Find where the given text appears and provide that cell's center as (X, Y) coordinate. 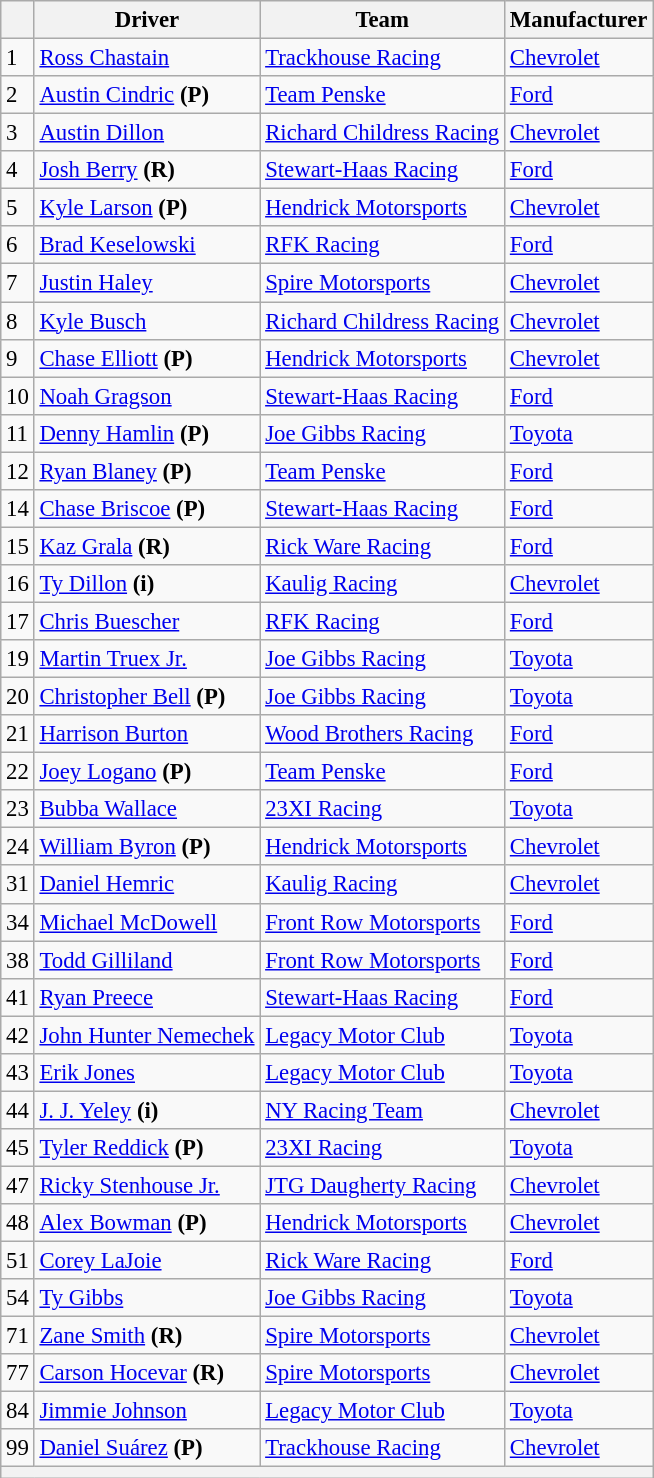
24 (18, 847)
71 (18, 1336)
Zane Smith (R) (147, 1336)
6 (18, 245)
84 (18, 1411)
Daniel Hemric (147, 885)
Ryan Preece (147, 997)
Chase Elliott (P) (147, 358)
Brad Keselowski (147, 245)
34 (18, 922)
11 (18, 433)
Ross Chastain (147, 58)
Todd Gilliland (147, 960)
Bubba Wallace (147, 809)
Corey LaJoie (147, 1261)
Chase Briscoe (P) (147, 509)
Joey Logano (P) (147, 772)
15 (18, 546)
7 (18, 283)
2 (18, 95)
21 (18, 734)
8 (18, 321)
5 (18, 208)
Wood Brothers Racing (382, 734)
99 (18, 1449)
43 (18, 1073)
Carson Hocevar (R) (147, 1373)
19 (18, 659)
22 (18, 772)
48 (18, 1223)
Ryan Blaney (P) (147, 471)
Christopher Bell (P) (147, 697)
Justin Haley (147, 283)
47 (18, 1185)
J. J. Yeley (i) (147, 1110)
20 (18, 697)
Alex Bowman (P) (147, 1223)
23 (18, 809)
Kyle Larson (P) (147, 208)
Ty Gibbs (147, 1298)
Austin Cindric (P) (147, 95)
16 (18, 584)
Martin Truex Jr. (147, 659)
44 (18, 1110)
12 (18, 471)
10 (18, 396)
Tyler Reddick (P) (147, 1148)
Jimmie Johnson (147, 1411)
54 (18, 1298)
31 (18, 885)
1 (18, 58)
41 (18, 997)
William Byron (P) (147, 847)
77 (18, 1373)
42 (18, 1035)
Kaz Grala (R) (147, 546)
JTG Daugherty Racing (382, 1185)
Michael McDowell (147, 922)
14 (18, 509)
9 (18, 358)
Daniel Suárez (P) (147, 1449)
Denny Hamlin (P) (147, 433)
John Hunter Nemechek (147, 1035)
NY Racing Team (382, 1110)
45 (18, 1148)
Austin Dillon (147, 133)
Kyle Busch (147, 321)
Ty Dillon (i) (147, 584)
Team (382, 20)
Driver (147, 20)
Manufacturer (579, 20)
Chris Buescher (147, 621)
51 (18, 1261)
Harrison Burton (147, 734)
Noah Gragson (147, 396)
Erik Jones (147, 1073)
17 (18, 621)
4 (18, 170)
Ricky Stenhouse Jr. (147, 1185)
Josh Berry (R) (147, 170)
3 (18, 133)
38 (18, 960)
